From the cell containing the given text, extract its center point as [x, y] coordinate. 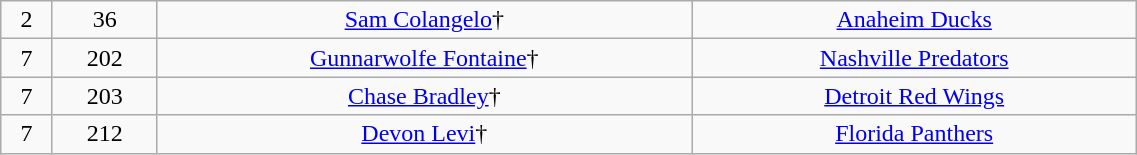
36 [104, 20]
Devon Levi† [424, 134]
2 [26, 20]
Nashville Predators [914, 58]
Florida Panthers [914, 134]
Gunnarwolfe Fontaine† [424, 58]
Detroit Red Wings [914, 96]
Anaheim Ducks [914, 20]
203 [104, 96]
212 [104, 134]
Chase Bradley† [424, 96]
202 [104, 58]
Sam Colangelo† [424, 20]
